Provide the [x, y] coordinate of the cell's center where the given text is located.  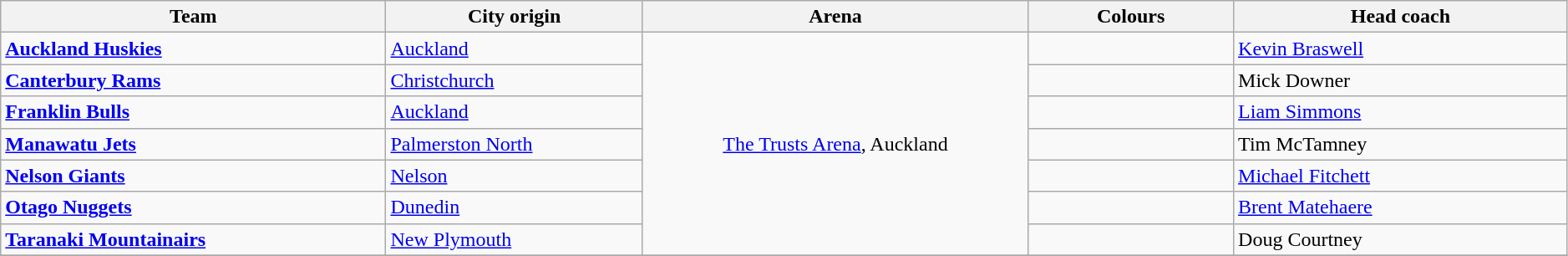
City origin [515, 17]
Nelson Giants [194, 176]
Canterbury Rams [194, 80]
Colours [1131, 17]
Auckland Huskies [194, 49]
Palmerston North [515, 144]
Michael Fitchett [1401, 176]
Otago Nuggets [194, 207]
Brent Matehaere [1401, 207]
Arena [835, 17]
Nelson [515, 176]
Christchurch [515, 80]
Kevin Braswell [1401, 49]
Dunedin [515, 207]
Team [194, 17]
Mick Downer [1401, 80]
Manawatu Jets [194, 144]
Taranaki Mountainairs [194, 239]
Franklin Bulls [194, 112]
The Trusts Arena, Auckland [835, 144]
Liam Simmons [1401, 112]
Tim McTamney [1401, 144]
Doug Courtney [1401, 239]
Head coach [1401, 17]
New Plymouth [515, 239]
